Identify which cell holds the provided text, then report its (x, y) central coordinate. 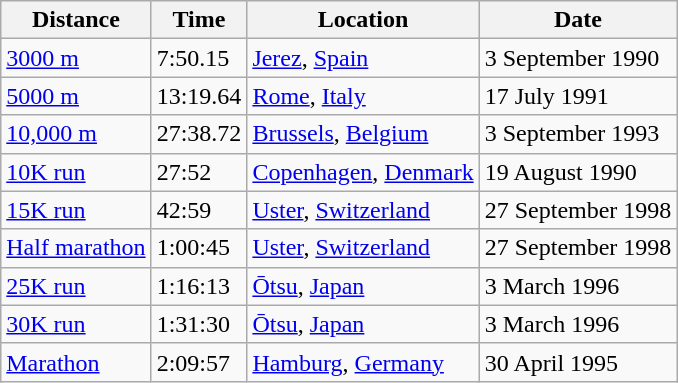
27:52 (199, 172)
Location (363, 20)
Brussels, Belgium (363, 134)
25K run (76, 286)
Distance (76, 20)
Time (199, 20)
3000 m (76, 58)
30 April 1995 (578, 362)
Copenhagen, Denmark (363, 172)
Hamburg, Germany (363, 362)
27:38.72 (199, 134)
3 September 1990 (578, 58)
15K run (76, 210)
13:19.64 (199, 96)
10,000 m (76, 134)
5000 m (76, 96)
3 September 1993 (578, 134)
1:00:45 (199, 248)
42:59 (199, 210)
1:31:30 (199, 324)
Half marathon (76, 248)
19 August 1990 (578, 172)
2:09:57 (199, 362)
Rome, Italy (363, 96)
30K run (76, 324)
10K run (76, 172)
7:50.15 (199, 58)
Date (578, 20)
17 July 1991 (578, 96)
1:16:13 (199, 286)
Jerez, Spain (363, 58)
Marathon (76, 362)
